Locate the cell with the specified text and output its [x, y] center coordinate. 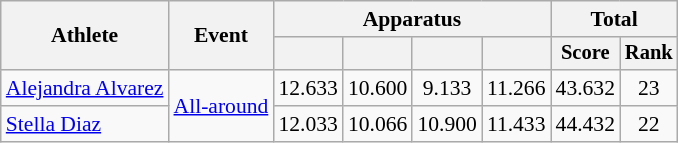
Total [614, 19]
12.633 [308, 88]
Stella Diaz [85, 124]
10.900 [446, 124]
All-around [220, 106]
10.066 [378, 124]
Alejandra Alvarez [85, 88]
Rank [649, 54]
Athlete [85, 36]
23 [649, 88]
Score [586, 54]
9.133 [446, 88]
44.432 [586, 124]
22 [649, 124]
Apparatus [412, 19]
11.433 [516, 124]
12.033 [308, 124]
10.600 [378, 88]
43.632 [586, 88]
11.266 [516, 88]
Event [220, 36]
